Return [x, y] of the center of cell containing provided text 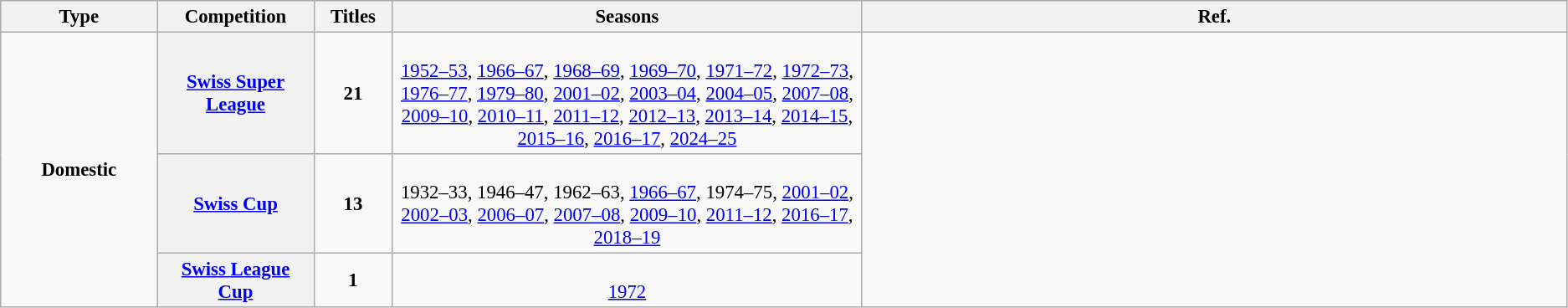
Swiss Super League [236, 94]
Titles [353, 17]
Type [79, 17]
Seasons [628, 17]
Domestic [79, 171]
1972 [628, 281]
13 [353, 204]
1 [353, 281]
1932–33, 1946–47, 1962–63, 1966–67, 1974–75, 2001–02, 2002–03, 2006–07, 2007–08, 2009–10, 2011–12, 2016–17, 2018–19 [628, 204]
21 [353, 94]
Competition [236, 17]
Swiss Cup [236, 204]
Swiss League Cup [236, 281]
Ref. [1214, 17]
